For the text-containing cell, return its midpoint in [X, Y] coordinate format. 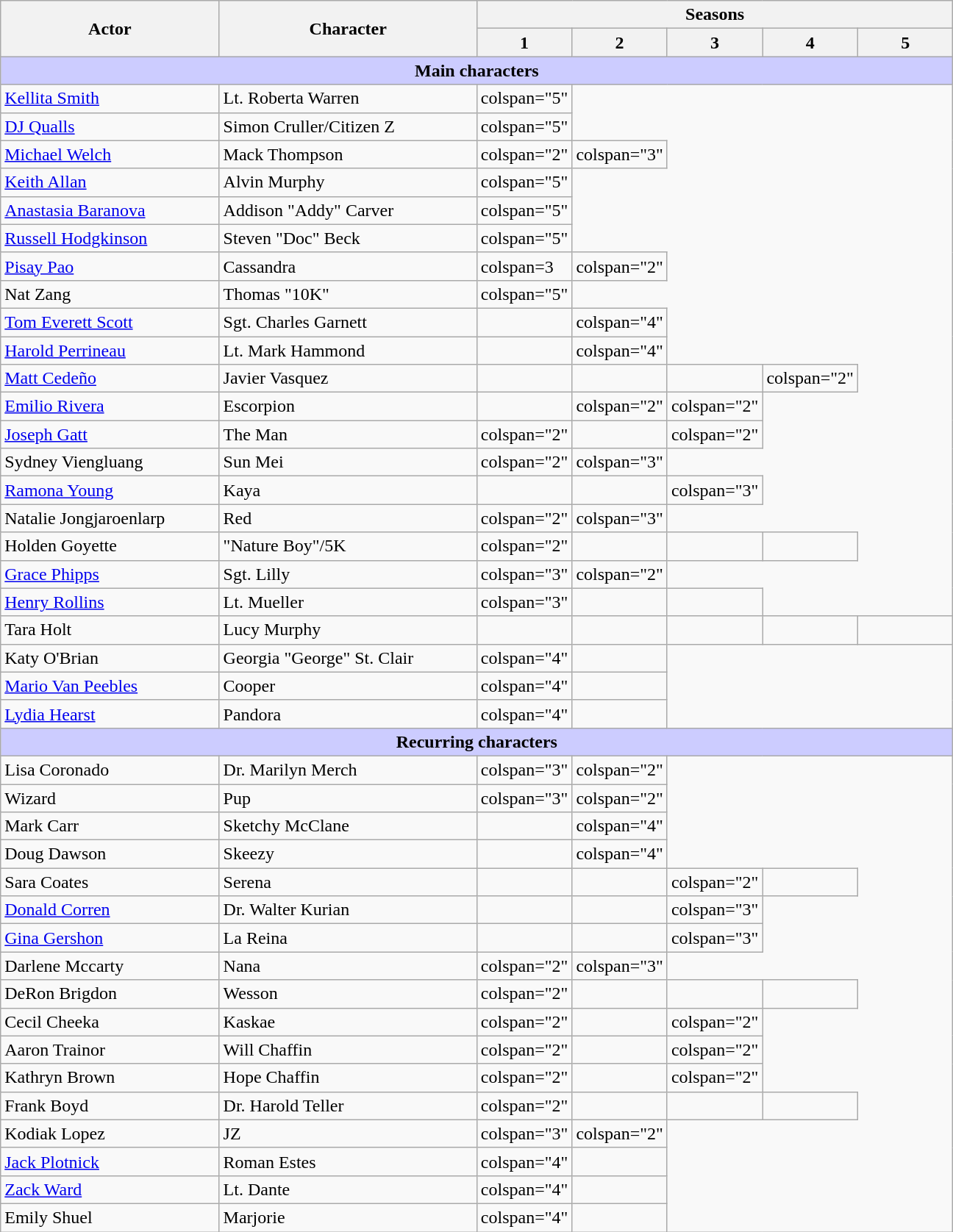
Recurring characters [476, 742]
Addison "Addy" Carver [348, 210]
Gina Gershon [110, 938]
Tara Holt [110, 630]
Cassandra [348, 266]
Lt. Roberta Warren [348, 99]
Donald Corren [110, 910]
Kodiak Lopez [110, 1133]
Simon Cruller/Citizen Z [348, 126]
Tom Everett Scott [110, 322]
Skeezy [348, 854]
Red [348, 518]
Mack Thompson [348, 154]
Jack Plotnick [110, 1161]
Kaskae [348, 1022]
Matt Cedeño [110, 379]
Michael Welch [110, 154]
Cecil Cheeka [110, 1022]
Grace Phipps [110, 574]
Pup [348, 798]
Emilio Rivera [110, 407]
3 [715, 43]
2 [620, 43]
DeRon Brigdon [110, 994]
5 [905, 43]
Kathryn Brown [110, 1078]
Wesson [348, 994]
Russell Hodgkinson [110, 238]
Kellita Smith [110, 99]
Hope Chaffin [348, 1078]
Escorpion [348, 407]
Doug Dawson [110, 854]
Lt. Mueller [348, 602]
Seasons [715, 15]
Will Chaffin [348, 1050]
Mario Van Peebles [110, 686]
Frank Boyd [110, 1106]
Cooper [348, 686]
Sgt. Charles Garnett [348, 322]
1 [524, 43]
Keith Allan [110, 182]
Sun Mei [348, 462]
Darlene Mccarty [110, 966]
"Nature Boy"/5K [348, 546]
Sydney Viengluang [110, 462]
Nana [348, 966]
Kaya [348, 490]
Main characters [476, 71]
Katy O'Brian [110, 658]
Emily Shuel [110, 1217]
Lt. Dante [348, 1189]
Pisay Pao [110, 266]
Lucy Murphy [348, 630]
JZ [348, 1133]
Holden Goyette [110, 546]
Wizard [110, 798]
4 [810, 43]
Harold Perrineau [110, 351]
Nat Zang [110, 294]
Mark Carr [110, 826]
Steven "Doc" Beck [348, 238]
Marjorie [348, 1217]
Zack Ward [110, 1189]
Sketchy McClane [348, 826]
Character [348, 29]
Dr. Harold Teller [348, 1106]
Anastasia Baranova [110, 210]
Serena [348, 882]
Dr. Marilyn Merch [348, 770]
Ramona Young [110, 490]
Joseph Gatt [110, 434]
La Reina [348, 938]
Sgt. Lilly [348, 574]
Georgia "George" St. Clair [348, 658]
Dr. Walter Kurian [348, 910]
Sara Coates [110, 882]
Thomas "10K" [348, 294]
DJ Qualls [110, 126]
Lydia Hearst [110, 714]
Aaron Trainor [110, 1050]
Pandora [348, 714]
colspan=3 [524, 266]
Henry Rollins [110, 602]
Actor [110, 29]
Alvin Murphy [348, 182]
The Man [348, 434]
Natalie Jongjaroenlarp [110, 518]
Lisa Coronado [110, 770]
Javier Vasquez [348, 379]
Lt. Mark Hammond [348, 351]
Roman Estes [348, 1161]
